Find where the given text appears and provide that cell's center as (x, y) coordinate. 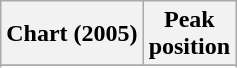
Chart (2005) (72, 34)
Peakposition (189, 34)
